From the cell containing the given text, extract its center point as [x, y] coordinate. 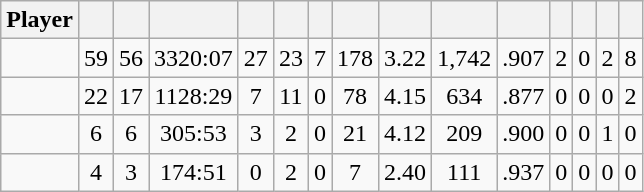
27 [256, 58]
11 [290, 96]
59 [96, 58]
178 [356, 58]
305:53 [194, 134]
1,742 [464, 58]
209 [464, 134]
.937 [524, 172]
1 [608, 134]
1128:29 [194, 96]
3320:07 [194, 58]
4 [96, 172]
.877 [524, 96]
4.15 [406, 96]
4.12 [406, 134]
2.40 [406, 172]
174:51 [194, 172]
8 [630, 58]
78 [356, 96]
17 [132, 96]
3.22 [406, 58]
21 [356, 134]
.900 [524, 134]
.907 [524, 58]
Player [40, 20]
23 [290, 58]
22 [96, 96]
634 [464, 96]
56 [132, 58]
111 [464, 172]
